Capture the cell that displays the provided text and extract its (x, y) central coordinate. 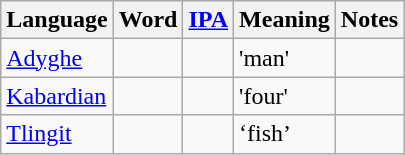
‘fish’ (285, 134)
IPA (208, 20)
Kabardian (57, 96)
Notes (369, 20)
Meaning (285, 20)
Tlingit (57, 134)
'four' (285, 96)
Language (57, 20)
'man' (285, 58)
Word (148, 20)
Adyghe (57, 58)
